Pinpoint the cell where the given text exists, returning its (x, y) midpoint coordinate. 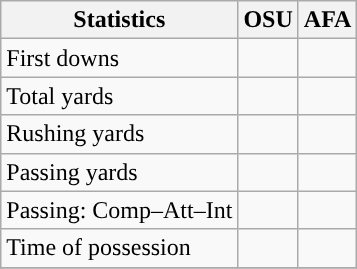
Total yards (120, 96)
Time of possession (120, 248)
First downs (120, 58)
OSU (268, 20)
Statistics (120, 20)
Passing: Comp–Att–Int (120, 210)
Passing yards (120, 172)
AFA (328, 20)
Rushing yards (120, 134)
